Return (X, Y) of the center of cell containing provided text 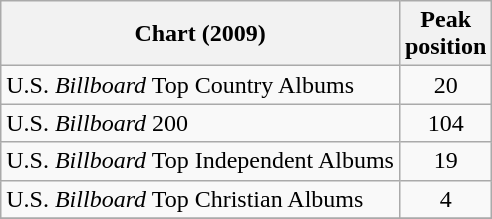
19 (445, 161)
4 (445, 199)
20 (445, 85)
104 (445, 123)
U.S. Billboard Top Christian Albums (200, 199)
U.S. Billboard 200 (200, 123)
Chart (2009) (200, 34)
Peakposition (445, 34)
U.S. Billboard Top Independent Albums (200, 161)
U.S. Billboard Top Country Albums (200, 85)
